Return (X, Y) of the center of cell containing provided text 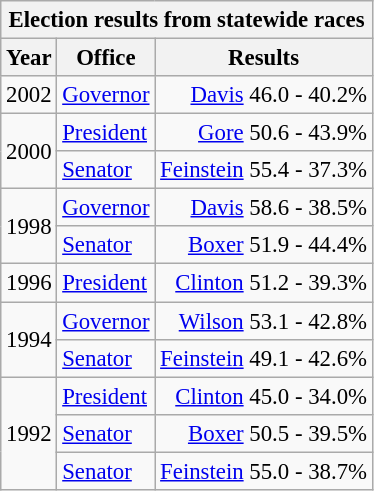
Clinton 51.2 - 39.3% (264, 283)
Boxer 50.5 - 39.5% (264, 433)
2000 (29, 152)
Wilson 53.1 - 42.8% (264, 321)
Year (29, 58)
Feinstein 55.4 - 37.3% (264, 170)
2002 (29, 95)
1998 (29, 226)
Results (264, 58)
Clinton 45.0 - 34.0% (264, 396)
Davis 58.6 - 38.5% (264, 208)
Boxer 51.9 - 44.4% (264, 245)
Feinstein 55.0 - 38.7% (264, 471)
Davis 46.0 - 40.2% (264, 95)
1994 (29, 340)
Election results from statewide races (187, 20)
1992 (29, 434)
1996 (29, 283)
Feinstein 49.1 - 42.6% (264, 358)
Office (106, 58)
Gore 50.6 - 43.9% (264, 133)
